From the cell containing the given text, extract its center point as (X, Y) coordinate. 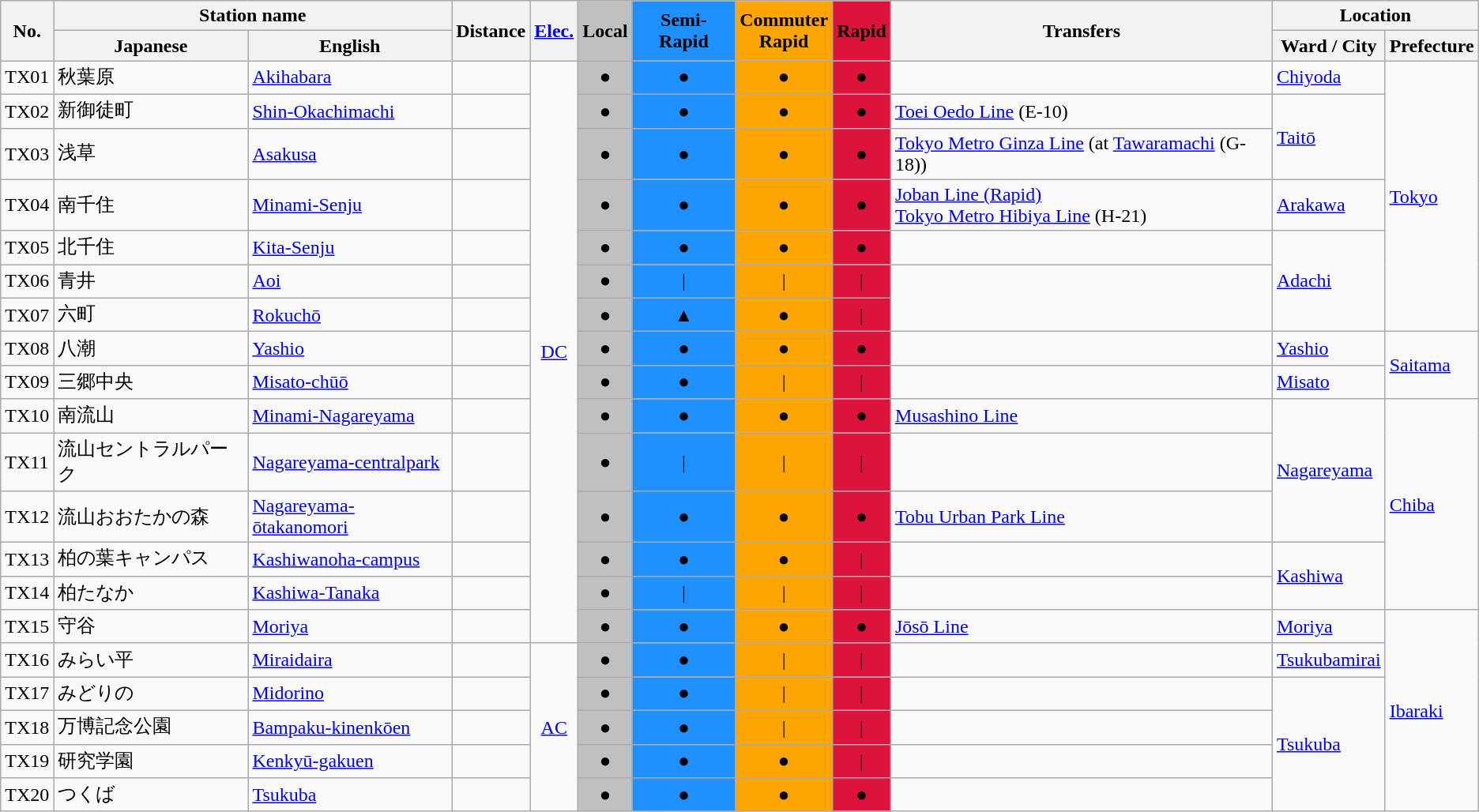
Ibaraki (1432, 711)
TX02 (27, 111)
Kashiwa (1329, 577)
三郷中央 (151, 382)
新御徒町 (151, 111)
English (350, 46)
TX03 (27, 153)
Rapid (862, 31)
八潮 (151, 349)
Minami-Nagareyama (350, 415)
Musashino Line (1081, 415)
Aoi (350, 281)
みらい平 (151, 660)
Minami-Senju (350, 205)
AC (555, 727)
Nagareyama (1329, 471)
Tsukubamirai (1329, 660)
Kenkyū-gakuen (350, 761)
Misato (1329, 382)
Elec. (555, 31)
DC (555, 352)
秋葉原 (151, 77)
Semi-Rapid (683, 31)
No. (27, 31)
北千住 (151, 248)
TX04 (27, 205)
TX11 (27, 462)
Local (605, 31)
Taitō (1329, 137)
TX17 (27, 694)
南流山 (151, 415)
Midorino (350, 694)
Asakusa (350, 153)
TX09 (27, 382)
TX13 (27, 559)
▲ (683, 314)
Joban Line (Rapid) Tokyo Metro Hibiya Line (H-21) (1081, 205)
Tokyo (1432, 196)
Kashiwa-Tanaka (350, 592)
Transfers (1081, 31)
Kashiwanoha-campus (350, 559)
南千住 (151, 205)
みどりの (151, 694)
TX19 (27, 761)
Shin-Okachimachi (350, 111)
TX20 (27, 795)
Ward / City (1329, 46)
Japanese (151, 46)
浅草 (151, 153)
Station name (253, 16)
TX05 (27, 248)
Nagareyama-ōtakanomori (350, 517)
Toei Oedo Line (E-10) (1081, 111)
Kita-Senju (350, 248)
TX12 (27, 517)
Tobu Urban Park Line (1081, 517)
TX14 (27, 592)
Misato-chūō (350, 382)
Rokuchō (350, 314)
研究学園 (151, 761)
Chiba (1432, 504)
万博記念公園 (151, 727)
Adachi (1329, 281)
Prefecture (1432, 46)
青井 (151, 281)
TX01 (27, 77)
六町 (151, 314)
Arakawa (1329, 205)
TX18 (27, 727)
守谷 (151, 627)
Saitama (1432, 365)
流山おおたかの森 (151, 517)
つくば (151, 795)
TX08 (27, 349)
Nagareyama-centralpark (350, 462)
Bampaku-kinenkōen (350, 727)
Commuter Rapid (784, 31)
Distance (491, 31)
Akihabara (350, 77)
流山セントラルパーク (151, 462)
柏の葉キャンパス (151, 559)
Tokyo Metro Ginza Line (at Tawaramachi (G-18)) (1081, 153)
Miraidaira (350, 660)
Chiyoda (1329, 77)
TX07 (27, 314)
TX15 (27, 627)
TX16 (27, 660)
Location (1375, 16)
TX10 (27, 415)
柏たなか (151, 592)
Jōsō Line (1081, 627)
TX06 (27, 281)
